Locate the cell with the specified text and output its (x, y) center coordinate. 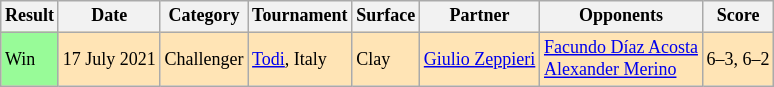
Facundo Díaz Acosta Alexander Merino (622, 59)
Surface (386, 16)
Score (738, 16)
6–3, 6–2 (738, 59)
Partner (479, 16)
Clay (386, 59)
17 July 2021 (109, 59)
Todi, Italy (300, 59)
Opponents (622, 16)
Win (30, 59)
Tournament (300, 16)
Giulio Zeppieri (479, 59)
Result (30, 16)
Category (204, 16)
Challenger (204, 59)
Date (109, 16)
